Find where the given text appears and provide that cell's center as [x, y] coordinate. 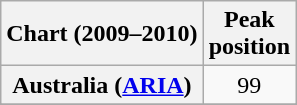
Australia (ARIA) [102, 85]
Peakposition [249, 34]
Chart (2009–2010) [102, 34]
99 [249, 85]
